Search for the cell housing the specified text and yield its (X, Y) center coordinate. 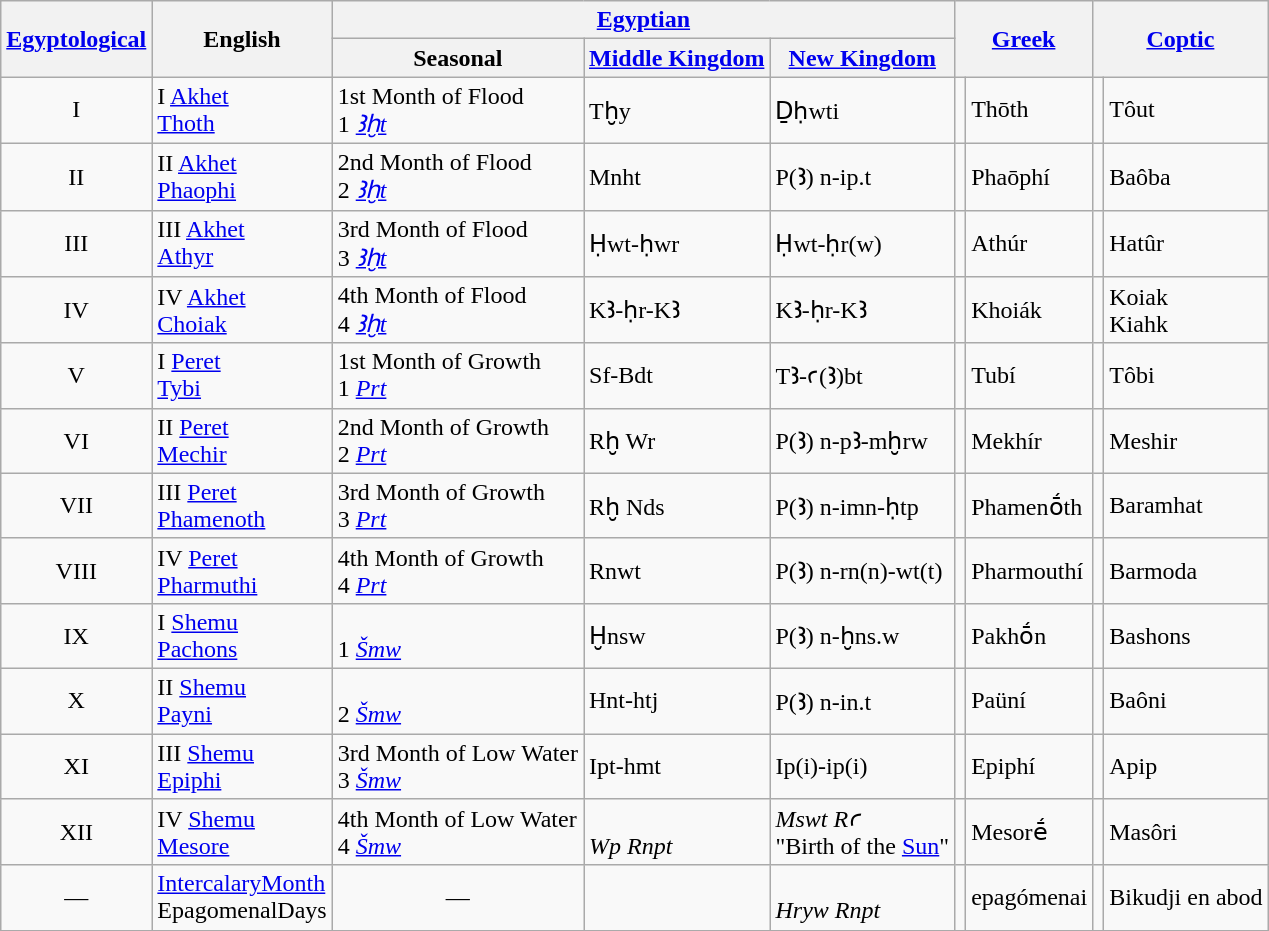
Egyptological (76, 39)
Baôba (1186, 176)
IV (76, 310)
Phaōphí (1030, 176)
V (76, 376)
Mesorḗ (1030, 832)
Ipt-hmt (677, 766)
Sf-Bdt (677, 376)
1st Month of Growth1 Prt (458, 376)
epagómenai (1030, 898)
Hnt-htj (677, 700)
VI (76, 440)
Middle Kingdom (677, 58)
IntercalaryMonthEpagomenalDays (242, 898)
Hatûr (1186, 244)
2 Šmw (458, 700)
Khoiák (1030, 310)
Ḥwt-ḥr(w) (862, 244)
Rḫ Nds (677, 506)
Ip(i)-ip(i) (862, 766)
Epiphí (1030, 766)
3rd Month of Growth3 Prt (458, 506)
1 Šmw (458, 636)
III AkhetAthyr (242, 244)
Tôbi (1186, 376)
Hryw Rnpt (862, 898)
Tḫy (677, 110)
Tubí (1030, 376)
XI (76, 766)
P(Ꜣ) n-in.t (862, 700)
P(Ꜣ) n-rn(n)-wt(t) (862, 570)
English (242, 39)
Egyptian (643, 20)
Masôri (1186, 832)
X (76, 700)
Mnht (677, 176)
VIII (76, 570)
III PeretPhamenoth (242, 506)
New Kingdom (862, 58)
IX (76, 636)
Rḫ Wr (677, 440)
IV PeretPharmuthi (242, 570)
P(Ꜣ) n-imn-ḥtp (862, 506)
2nd Month of Growth2 Prt (458, 440)
Ḥwt-ḥwr (677, 244)
Bikudji en abod (1186, 898)
Athúr (1030, 244)
Barmoda (1186, 570)
Tôut (1186, 110)
II ShemuPayni (242, 700)
KoiakKiahk (1186, 310)
Bashons (1186, 636)
III (76, 244)
II PeretMechir (242, 440)
Baôni (1186, 700)
Greek (1024, 39)
Thōth (1030, 110)
Rnwt (677, 570)
2nd Month of Flood2 Ꜣḫt (458, 176)
4th Month of Growth4 Prt (458, 570)
II (76, 176)
XII (76, 832)
Apip (1186, 766)
Ḫnsw (677, 636)
IV ShemuMesore (242, 832)
Ḏḥwti (862, 110)
1st Month of Flood1 Ꜣḫt (458, 110)
VII (76, 506)
Wp Rnpt (677, 832)
Paüní (1030, 700)
Coptic (1180, 39)
Pharmouthí (1030, 570)
P(Ꜣ) n-ḫns.w (862, 636)
Baramhat (1186, 506)
II AkhetPhaophi (242, 176)
Pakhṓn (1030, 636)
TꜢ-ꜥ(Ꜣ)bt (862, 376)
III ShemuEpiphi (242, 766)
P(Ꜣ) n-ip.t (862, 176)
Seasonal (458, 58)
I (76, 110)
I PeretTybi (242, 376)
IV AkhetChoiak (242, 310)
4th Month of Low Water4 Šmw (458, 832)
I ShemuPachons (242, 636)
I AkhetThoth (242, 110)
Mekhír (1030, 440)
4th Month of Flood4 Ꜣḫt (458, 310)
3rd Month of Low Water3 Šmw (458, 766)
3rd Month of Flood3 Ꜣḫt (458, 244)
Phamenṓth (1030, 506)
Mswt Rꜥ"Birth of the Sun" (862, 832)
Meshir (1186, 440)
P(Ꜣ) n-pꜢ-mḫrw (862, 440)
